Determine the (x, y) coordinate at the center of the cell enclosing the given text.  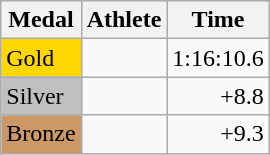
Medal (41, 20)
Silver (41, 96)
Gold (41, 58)
Time (218, 20)
+8.8 (218, 96)
+9.3 (218, 134)
Bronze (41, 134)
1:16:10.6 (218, 58)
Athlete (124, 20)
